Return [X, Y] of the center of cell containing provided text 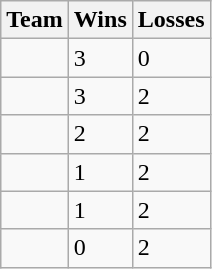
Losses [171, 20]
Wins [100, 20]
Team [35, 20]
